Identify which cell holds the provided text, then report its (X, Y) central coordinate. 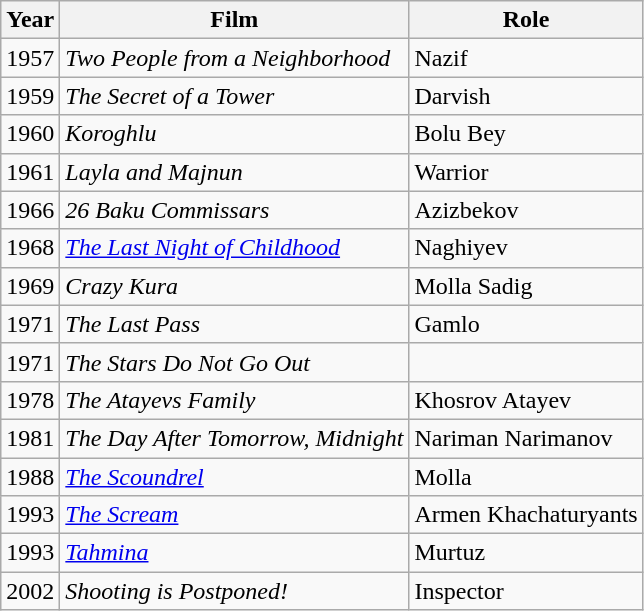
1960 (30, 134)
Inspector (526, 591)
Warrior (526, 172)
Tahmina (234, 553)
Molla (526, 477)
1968 (30, 248)
The Scream (234, 515)
Crazy Kura (234, 286)
Molla Sadig (526, 286)
Shooting is Postponed! (234, 591)
1978 (30, 400)
1981 (30, 438)
1961 (30, 172)
Film (234, 20)
1988 (30, 477)
The Atayevs Family (234, 400)
1957 (30, 58)
Murtuz (526, 553)
The Scoundrel (234, 477)
The Last Night of Childhood (234, 248)
Armen Khachaturyants (526, 515)
The Day After Tomorrow, Midnight (234, 438)
Koroghlu (234, 134)
1969 (30, 286)
2002 (30, 591)
Gamlo (526, 324)
The Secret of a Tower (234, 96)
1966 (30, 210)
Layla and Majnun (234, 172)
26 Baku Commissars (234, 210)
Role (526, 20)
The Stars Do Not Go Out (234, 362)
1959 (30, 96)
The Last Pass (234, 324)
Darvish (526, 96)
Azizbekov (526, 210)
Khosrov Atayev (526, 400)
Nariman Narimanov (526, 438)
Year (30, 20)
Nazif (526, 58)
Bolu Bey (526, 134)
Naghiyev (526, 248)
Two People from a Neighborhood (234, 58)
